From the cell containing the given text, extract its center point as [x, y] coordinate. 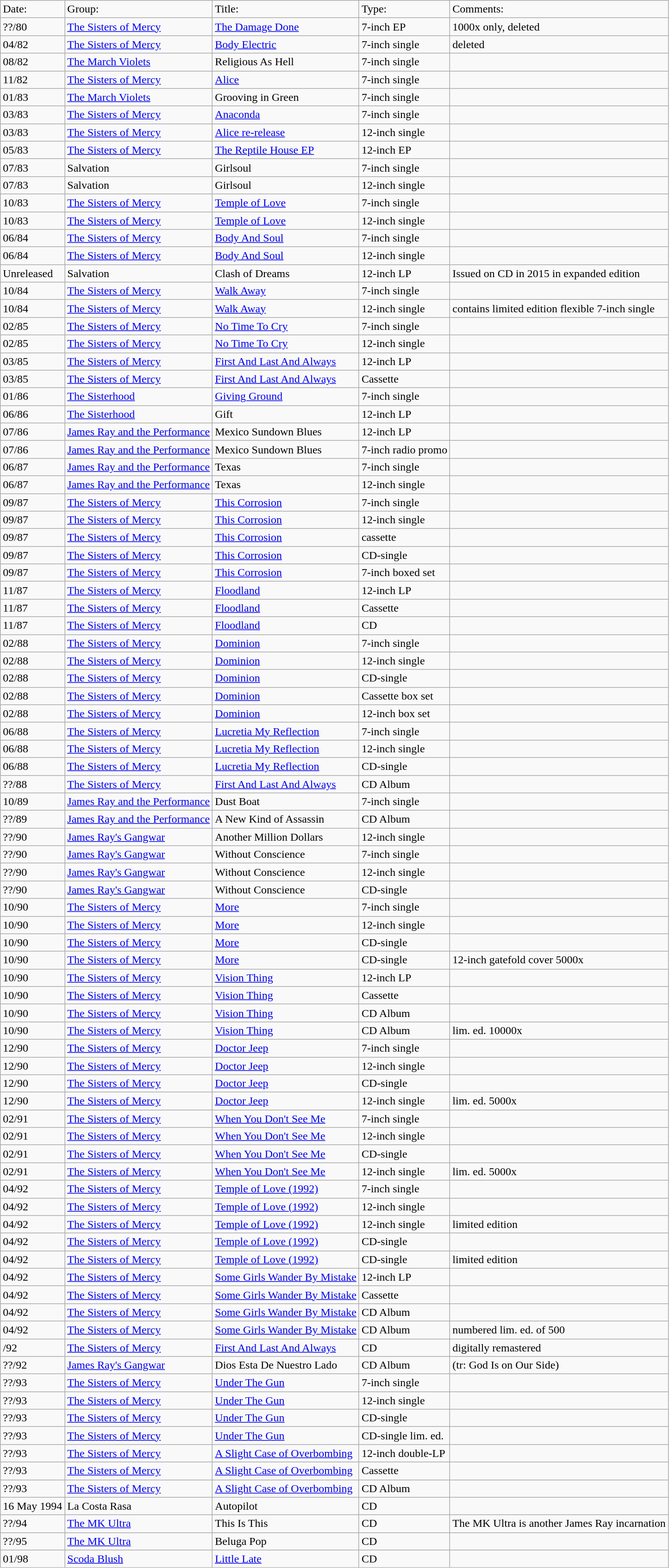
Clash of Dreams [286, 273]
Giving Ground [286, 397]
deleted [559, 44]
06/86 [32, 414]
??/88 [32, 784]
01/83 [32, 97]
12-inch gatefold cover 5000x [559, 960]
Beluga Pop [286, 1541]
La Costa Rasa [139, 1506]
7-inch EP [404, 27]
05/83 [32, 150]
Type: [404, 9]
/92 [32, 1348]
Group: [139, 9]
Body Electric [286, 44]
Title: [286, 9]
16 May 1994 [32, 1506]
Dios Esta De Nuestro Lado [286, 1365]
12-inch EP [404, 150]
01/98 [32, 1559]
Anaconda [286, 115]
10/89 [32, 802]
Alice [286, 80]
04/82 [32, 44]
Dust Boat [286, 802]
??/80 [32, 27]
Comments: [559, 9]
Alice re-release [286, 132]
Little Late [286, 1559]
Issued on CD in 2015 in expanded edition [559, 273]
Scoda Blush [139, 1559]
Grooving in Green [286, 97]
Autopilot [286, 1506]
Gift [286, 414]
contains limited edition flexible 7-inch single [559, 309]
(tr: God Is on Our Side) [559, 1365]
??/94 [32, 1524]
01/86 [32, 397]
cassette [404, 538]
A New Kind of Assassin [286, 819]
Cassette box set [404, 696]
??/89 [32, 819]
Another Million Dollars [286, 837]
??/95 [32, 1541]
1000x only, deleted [559, 27]
The MK Ultra is another James Ray incarnation [559, 1524]
Religious As Hell [286, 62]
7-inch boxed set [404, 573]
11/82 [32, 80]
The Reptile House EP [286, 150]
7-inch radio promo [404, 449]
Unreleased [32, 273]
12-inch double-LP [404, 1453]
??/92 [32, 1365]
08/82 [32, 62]
lim. ed. 10000x [559, 1030]
numbered lim. ed. of 500 [559, 1330]
digitally remastered [559, 1348]
12-inch box set [404, 713]
This Is This [286, 1524]
The Damage Done [286, 27]
Date: [32, 9]
CD-single lim. ed. [404, 1436]
